Determine the [X, Y] coordinate at the center of the cell enclosing the given text.  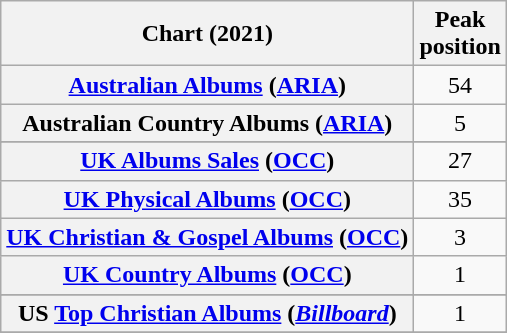
UK Albums Sales (OCC) [208, 161]
35 [460, 199]
UK Christian & Gospel Albums (OCC) [208, 237]
Australian Albums (ARIA) [208, 85]
Chart (2021) [208, 34]
3 [460, 237]
5 [460, 123]
27 [460, 161]
Peakposition [460, 34]
UK Physical Albums (OCC) [208, 199]
54 [460, 85]
Australian Country Albums (ARIA) [208, 123]
US Top Christian Albums (Billboard) [208, 313]
UK Country Albums (OCC) [208, 275]
